Locate the cell with the specified text and output its (X, Y) center coordinate. 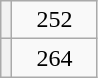
252 (55, 20)
264 (55, 58)
